Pinpoint the cell where the given text exists, returning its [x, y] midpoint coordinate. 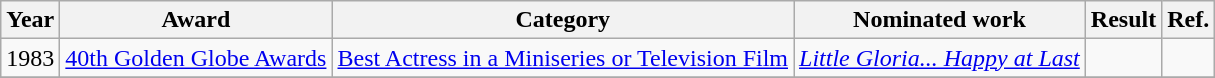
40th Golden Globe Awards [196, 58]
1983 [30, 58]
Result [1123, 20]
Nominated work [940, 20]
Award [196, 20]
Best Actress in a Miniseries or Television Film [563, 58]
Little Gloria... Happy at Last [940, 58]
Category [563, 20]
Year [30, 20]
Ref. [1188, 20]
